From the cell containing the given text, extract its center point as (x, y) coordinate. 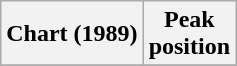
Peak position (189, 34)
Chart (1989) (72, 34)
